Output the [x, y] coordinate of the center of the cell containing the given text.  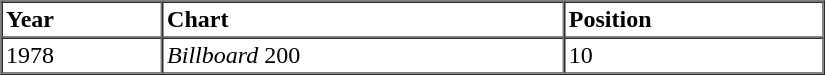
1978 [82, 56]
Chart [364, 20]
Year [82, 20]
10 [694, 56]
Position [694, 20]
Billboard 200 [364, 56]
